Output the [X, Y] coordinate of the center of the cell containing the given text.  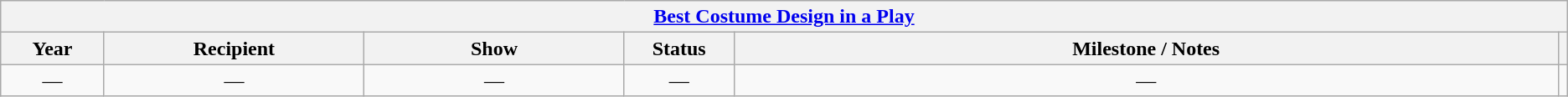
Year [52, 48]
Best Costume Design in a Play [784, 17]
Recipient [235, 48]
Milestone / Notes [1146, 48]
Show [494, 48]
Status [678, 48]
